Scan for the cell matching the given text and deliver its [x, y] coordinate at center. 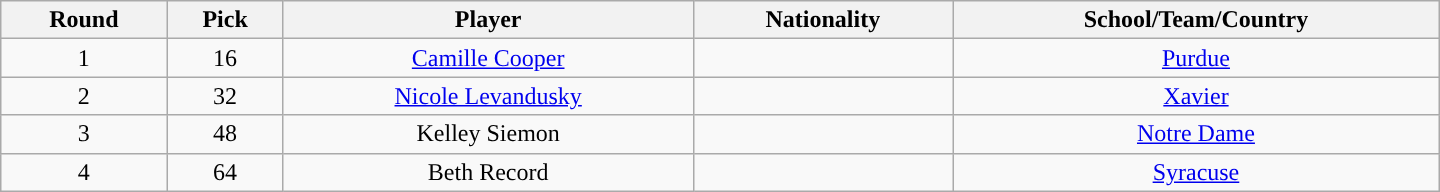
Nicole Levandusky [488, 96]
48 [225, 134]
Kelley Siemon [488, 134]
School/Team/Country [1196, 20]
Xavier [1196, 96]
16 [225, 58]
Purdue [1196, 58]
Player [488, 20]
64 [225, 172]
Syracuse [1196, 172]
1 [84, 58]
Camille Cooper [488, 58]
4 [84, 172]
2 [84, 96]
Notre Dame [1196, 134]
Round [84, 20]
Beth Record [488, 172]
Nationality [823, 20]
3 [84, 134]
Pick [225, 20]
32 [225, 96]
